Output the (X, Y) coordinate of the center of the cell containing the given text.  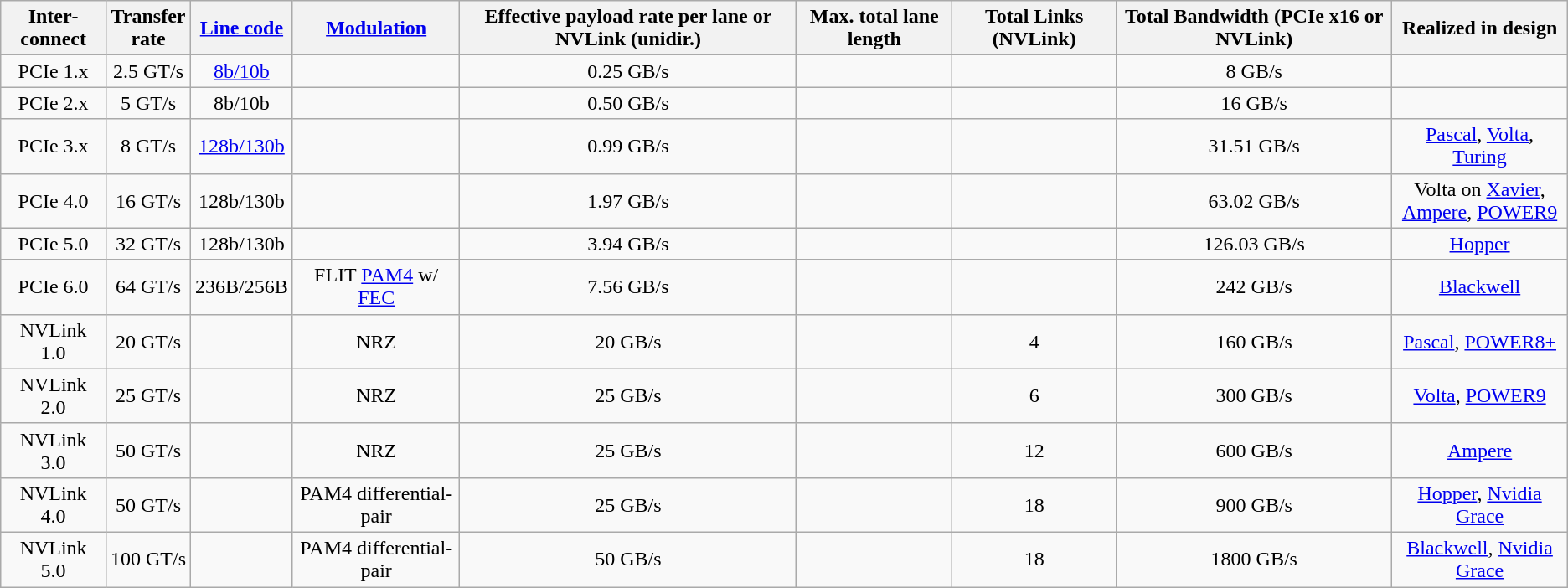
Hopper, Nvidia Grace (1479, 504)
300 GB/s (1255, 395)
1800 GB/s (1255, 560)
20 GT/s (147, 342)
NVLink 4.0 (54, 504)
Inter­connect (54, 28)
Max. total lane length (874, 28)
PCIe 6.0 (54, 286)
100 GT/s (147, 560)
126.03 GB/s (1255, 244)
25 GT/s (147, 395)
2.5 GT/s (147, 71)
Hopper (1479, 244)
Realized in design (1479, 28)
NVLink 1.0 (54, 342)
63.02 GB/s (1255, 201)
PCIe 1.x (54, 71)
Modulation (376, 28)
0.25 GB/s (628, 71)
Pascal, POWER8+ (1479, 342)
NVLink 2.0 (54, 395)
8 GT/s (147, 146)
32 GT/s (147, 244)
6 (1034, 395)
PCIe 3.x (54, 146)
8 GB/s (1255, 71)
600 GB/s (1255, 451)
4 (1034, 342)
FLIT PAM4 w/ FEC (376, 286)
Pascal, Volta, Turing (1479, 146)
7.56 GB/s (628, 286)
1.97 GB/s (628, 201)
50 GB/s (628, 560)
PCIe 5.0 (54, 244)
PCIe 2.x (54, 103)
3.94 GB/s (628, 244)
160 GB/s (1255, 342)
Effective payload rate per lane or NVLink (unidir.) (628, 28)
0.50 GB/s (628, 103)
Blackwell (1479, 286)
NVLink 3.0 (54, 451)
236B/256B (242, 286)
Volta, POWER9 (1479, 395)
Ampere (1479, 451)
12 (1034, 451)
20 GB/s (628, 342)
Transfer rate (147, 28)
16 GB/s (1255, 103)
900 GB/s (1255, 504)
Line code (242, 28)
64 GT/s (147, 286)
Blackwell, Nvidia Grace (1479, 560)
PCIe 4.0 (54, 201)
5 GT/s (147, 103)
242 GB/s (1255, 286)
Total Links (NVLink) (1034, 28)
16 GT/s (147, 201)
Volta on Xavier, Ampere, POWER9 (1479, 201)
31.51 GB/s (1255, 146)
0.99 GB/s (628, 146)
NVLink 5.0 (54, 560)
Total Bandwidth (PCIe x16 or NVLink) (1255, 28)
